Extract the (x, y) coordinate from the center of the cell holding the provided text.  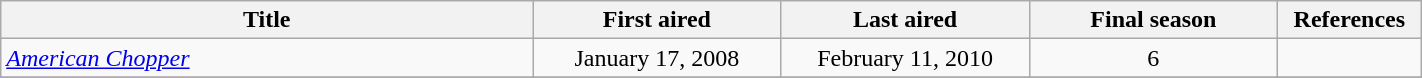
January 17, 2008 (657, 58)
First aired (657, 20)
6 (1153, 58)
Last aired (905, 20)
February 11, 2010 (905, 58)
American Chopper (267, 58)
References (1349, 20)
Title (267, 20)
Final season (1153, 20)
